Search for the cell housing the specified text and yield its (X, Y) center coordinate. 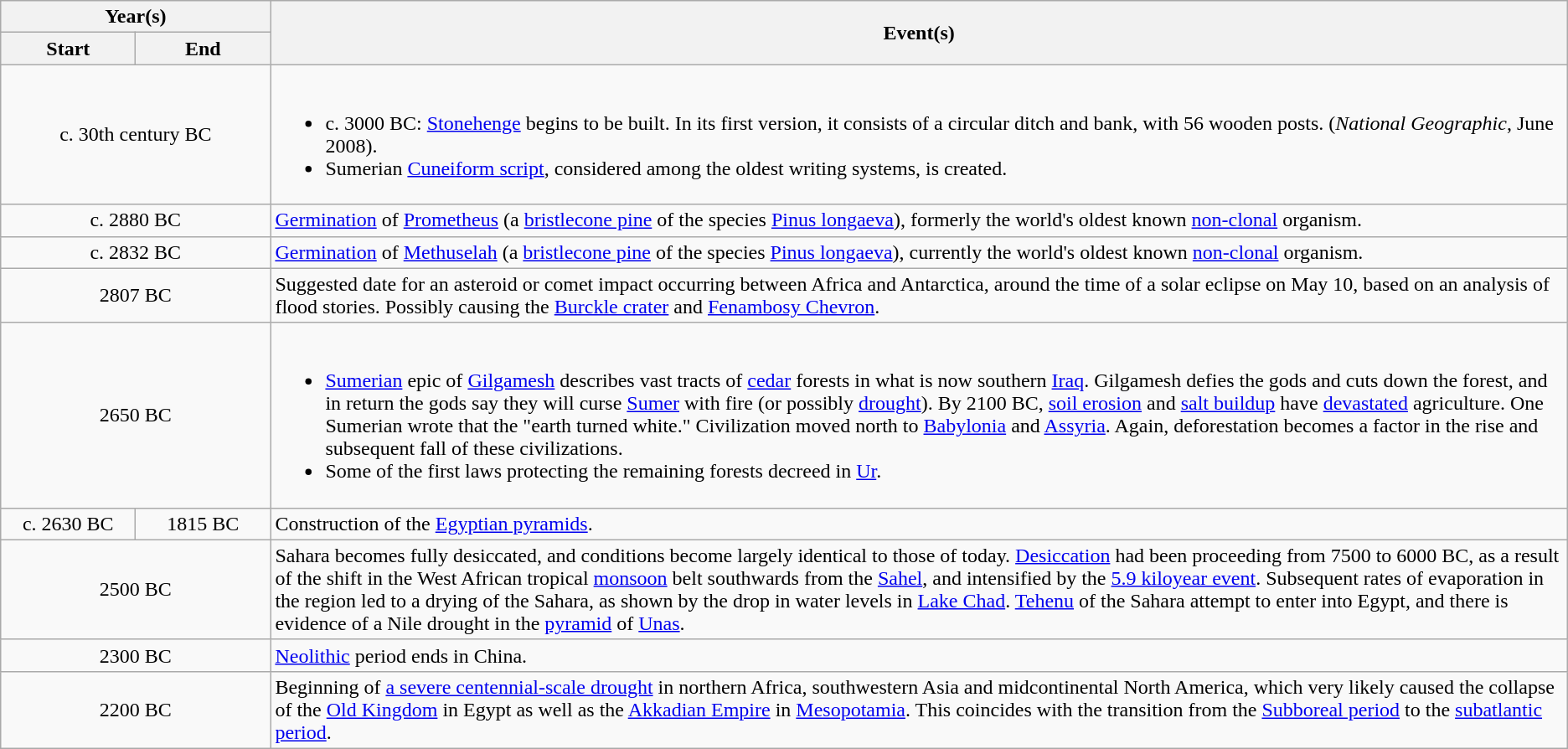
Year(s) (136, 17)
1815 BC (203, 524)
c. 2880 BC (136, 220)
2300 BC (136, 655)
Germination of Prometheus (a bristlecone pine of the species Pinus longaeva), formerly the world's oldest known non-clonal organism. (919, 220)
Construction of the Egyptian pyramids. (919, 524)
End (203, 49)
2200 BC (136, 710)
2807 BC (136, 295)
2500 BC (136, 590)
c. 30th century BC (136, 134)
Germination of Methuselah (a bristlecone pine of the species Pinus longaeva), currently the world's oldest known non-clonal organism. (919, 252)
Start (69, 49)
c. 2630 BC (69, 524)
2650 BC (136, 416)
Event(s) (919, 33)
Neolithic period ends in China. (919, 655)
c. 2832 BC (136, 252)
